Search for the cell housing the specified text and yield its (x, y) center coordinate. 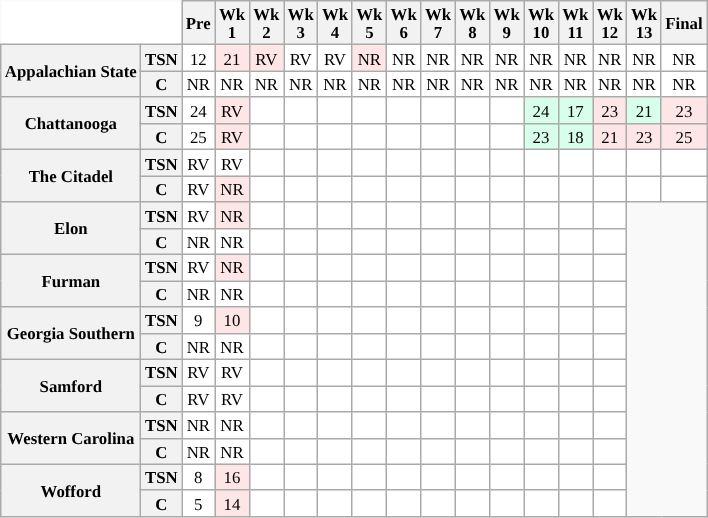
Wofford (71, 490)
Wk1 (232, 23)
14 (232, 504)
Georgia Southern (71, 333)
9 (198, 320)
The Citadel (71, 176)
Wk13 (644, 23)
Final (684, 23)
17 (575, 111)
Wk6 (404, 23)
18 (575, 137)
Appalachian State (71, 71)
5 (198, 504)
12 (198, 58)
Wk10 (541, 23)
8 (198, 477)
Wk8 (472, 23)
Elon (71, 228)
Wk7 (438, 23)
Furman (71, 281)
Wk12 (610, 23)
Wk4 (335, 23)
Wk2 (266, 23)
Wk5 (369, 23)
Pre (198, 23)
Wk3 (301, 23)
16 (232, 477)
10 (232, 320)
Western Carolina (71, 438)
Wk11 (575, 23)
Samford (71, 386)
Wk9 (507, 23)
Chattanooga (71, 124)
